Return (X, Y) of the center of cell containing provided text 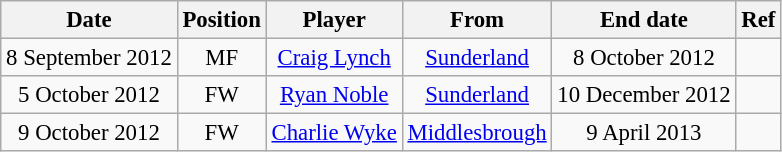
MF (222, 58)
Middlesbrough (477, 133)
Position (222, 20)
Ryan Noble (334, 95)
8 September 2012 (89, 58)
Charlie Wyke (334, 133)
5 October 2012 (89, 95)
From (477, 20)
9 April 2013 (644, 133)
Player (334, 20)
9 October 2012 (89, 133)
Date (89, 20)
8 October 2012 (644, 58)
End date (644, 20)
Ref (758, 20)
Craig Lynch (334, 58)
10 December 2012 (644, 95)
